Detect which cell encompasses the target text, then output its (x, y) center coordinate. 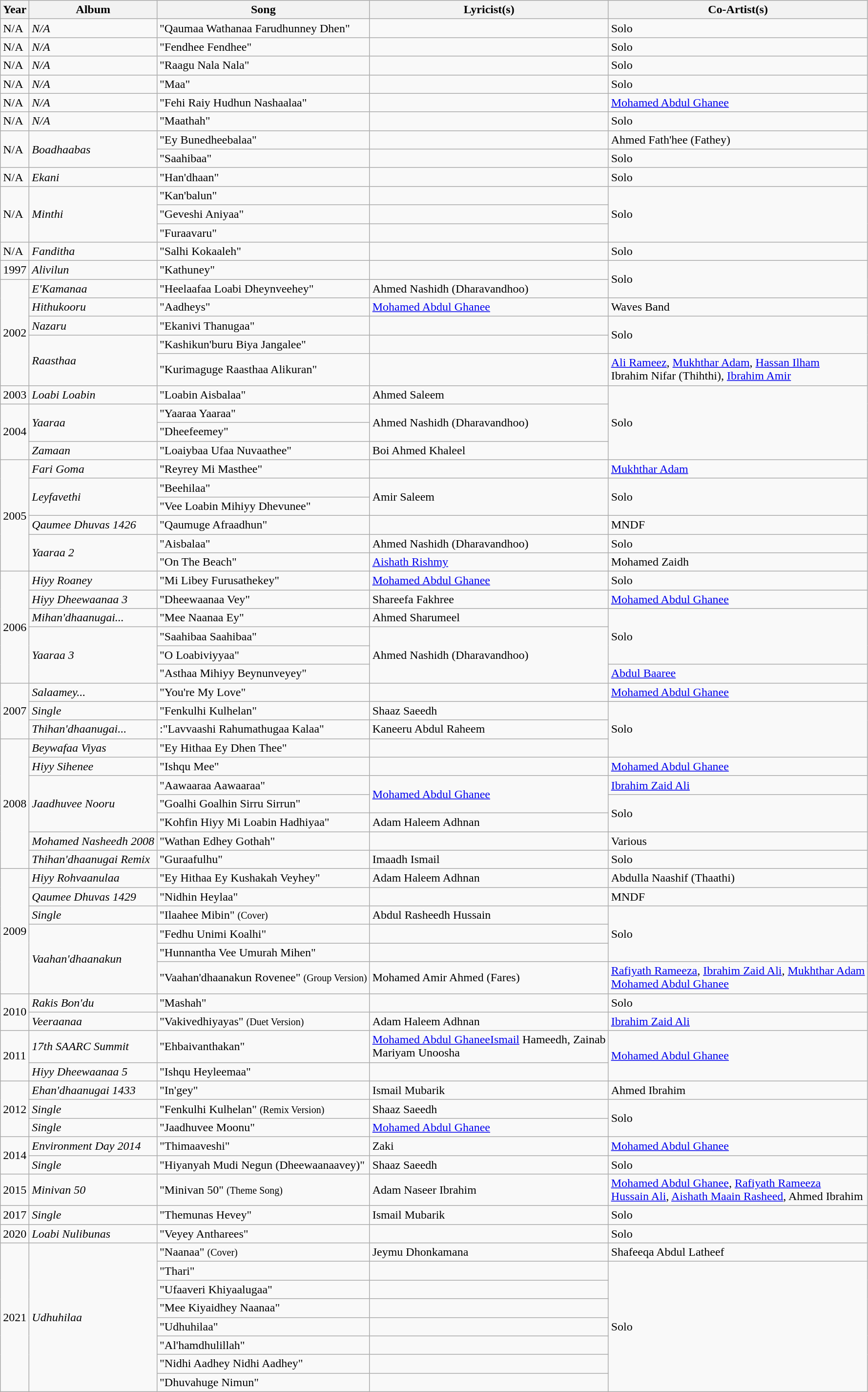
Yaaraa 3 (93, 655)
"Mee Naanaa Ey" (264, 618)
"Vakivedhiyayas" (Duet Version) (264, 1021)
2010 (15, 1012)
"Reyrey Mi Masthee" (264, 469)
2008 (15, 803)
"Ufaaveri Khiyaalugaa" (264, 1289)
2021 (15, 1317)
Various (738, 841)
"Fedhu Unimi Koalhi" (264, 934)
Jaadhuvee Nooru (93, 803)
"Furaavaru" (264, 233)
Boi Ahmed Khaleel (489, 450)
Song (264, 10)
"Kurimaguge Raasthaa Alikuran" (264, 369)
"Veyey Antharees" (264, 1234)
2003 (15, 395)
"Al'hamdhulillah" (264, 1345)
Leyfavethi (93, 497)
"Geveshi Aniyaa" (264, 214)
:"Lavvaashi Rahumathugaa Kalaa" (264, 729)
"Mee Kiyaidhey Naanaa" (264, 1308)
Waves Band (738, 307)
2005 (15, 515)
"Mashah" (264, 1003)
"Han'dhaan" (264, 177)
Raasthaa (93, 360)
"Kathuney" (264, 270)
Abdul Baaree (738, 674)
"Aisbalaa" (264, 544)
"Kan'balun" (264, 195)
Mihan'dhaanugai... (93, 618)
"Saahibaa Saahibaa" (264, 636)
Mohamed Amir Ahmed (Fares) (489, 978)
"Raagu Nala Nala" (264, 65)
Mohamed Abdul Ghanee, Rafiyath RameezaHussain Ali, Aishath Maain Rasheed, Ahmed Ibrahim (738, 1190)
Amir Saleem (489, 497)
Hiyy Sihenee (93, 766)
2009 (15, 931)
Adam Naseer Ibrahim (489, 1190)
"Nidhi Aadhey Nidhi Aadhey" (264, 1364)
"Qaumuge Afraadhun" (264, 525)
Qaumee Dhuvas 1429 (93, 897)
Abdul Rasheedh Hussain (489, 915)
"Goalhi Goalhin Sirru Sirrun" (264, 803)
Hiyy Dheewaanaa 3 (93, 599)
"Fehi Raiy Hudhun Nashaalaa" (264, 103)
Loabi Loabin (93, 395)
"Mi Libey Furusathekey" (264, 581)
"Ehbaivanthakan" (264, 1046)
Aishath Rishmy (489, 562)
"Ilaahee Mibin" (Cover) (264, 915)
"Hiyanyah Mudi Negun (Dheewaanaavey)" (264, 1165)
"Thari" (264, 1271)
2011 (15, 1056)
Loabi Nulibunas (93, 1234)
Rafiyath Rameeza, Ibrahim Zaid Ali, Mukhthar AdamMohamed Abdul Ghanee (738, 978)
"Dheefeemey" (264, 432)
Boadhaabas (93, 149)
"Ekanivi Thanugaa" (264, 326)
Hithukooru (93, 307)
Ali Rameez, Mukhthar Adam, Hassan IlhamIbrahim Nifar (Thihthi), Ibrahim Amir (738, 369)
"Aawaaraa Aawaaraa" (264, 785)
Ekani (93, 177)
Minthi (93, 214)
"Asthaa Mihiyy Beynunveyey" (264, 674)
Hiyy Dheewaanaa 5 (93, 1072)
"Vaahan'dhaanakun Rovenee" (Group Version) (264, 978)
Ahmed Sharumeel (489, 618)
Zamaan (93, 450)
2004 (15, 432)
17th SAARC Summit (93, 1046)
"Kashikun'buru Biya Jangalee" (264, 344)
Nazaru (93, 326)
"Ey Hithaa Ey Dhen Thee" (264, 748)
"Kohfin Hiyy Mi Loabin Hadhiyaa" (264, 822)
"Beehilaa" (264, 487)
Qaumee Dhuvas 1426 (93, 525)
Shareefa Fakhree (489, 599)
"Themunas Hevey" (264, 1215)
"Dheewaanaa Vey" (264, 599)
Yaaraa (93, 422)
"Naanaa" (Cover) (264, 1252)
Shafeeqa Abdul Latheef (738, 1252)
Ehan'dhaanugai 1433 (93, 1090)
Beywafaa Viyas (93, 748)
Vaahan'dhaanakun (93, 959)
"Loaiybaa Ufaa Nuvaathee" (264, 450)
"Vee Loabin Mihiyy Dhevunee" (264, 506)
"Yaaraa Yaaraa" (264, 413)
"Aadheys" (264, 307)
Fari Goma (93, 469)
Abdulla Naashif (Thaathi) (738, 878)
Co-Artist(s) (738, 10)
"Fenkulhi Kulhelan" (Remix Version) (264, 1109)
"Ey Bunedheebalaa" (264, 140)
Ahmed Ibrahim (738, 1090)
"Dhuvahuge Nimun" (264, 1382)
"Saahibaa" (264, 158)
Udhuhilaa (93, 1317)
Environment Day 2014 (93, 1146)
"Udhuhilaa" (264, 1327)
Ahmed Saleem (489, 395)
Yaaraa 2 (93, 553)
"Maa" (264, 84)
2007 (15, 711)
"Maathah" (264, 121)
Fanditha (93, 252)
Mohamed Nasheedh 2008 (93, 841)
"Minivan 50" (Theme Song) (264, 1190)
Zaki (489, 1146)
Lyricist(s) (489, 10)
"Ey Hithaa Ey Kushakah Veyhey" (264, 878)
"Wathan Edhey Gothah" (264, 841)
"In'gey" (264, 1090)
Album (93, 10)
Mohamed Zaidh (738, 562)
Mohamed Abdul GhaneeIsmail Hameedh, ZainabMariyam Unoosha (489, 1046)
"Hunnantha Vee Umurah Mihen" (264, 952)
"Loabin Aisbalaa" (264, 395)
"Guraafulhu" (264, 860)
Thihan'dhaanugai Remix (93, 860)
Hiyy Rohvaanulaa (93, 878)
Mukhthar Adam (738, 469)
2014 (15, 1155)
2012 (15, 1109)
Thihan'dhaanugai... (93, 729)
"Qaumaa Wathanaa Farudhunney Dhen" (264, 28)
Rakis Bon'du (93, 1003)
2020 (15, 1234)
"Ishqu Heyleemaa" (264, 1072)
2017 (15, 1215)
"Fendhee Fendhee" (264, 47)
"Jaadhuvee Moonu" (264, 1127)
"Ishqu Mee" (264, 766)
Year (15, 10)
1997 (15, 270)
"O Loabiviyyaa" (264, 655)
Veeraanaa (93, 1021)
"You're My Love" (264, 692)
Kaneeru Abdul Raheem (489, 729)
Salaamey... (93, 692)
Alivilun (93, 270)
E'Kamanaa (93, 289)
Minivan 50 (93, 1190)
Imaadh Ismail (489, 860)
"Salhi Kokaaleh" (264, 252)
"On The Beach" (264, 562)
2006 (15, 627)
"Heelaafaa Loabi Dheynveehey" (264, 289)
2015 (15, 1190)
"Fenkulhi Kulhelan" (264, 711)
Hiyy Roaney (93, 581)
Jeymu Dhonkamana (489, 1252)
2002 (15, 332)
Ahmed Fath'hee (Fathey) (738, 140)
"Nidhin Heylaa" (264, 897)
"Thimaaveshi" (264, 1146)
